Extract the [x, y] coordinate from the center of the cell holding the provided text.  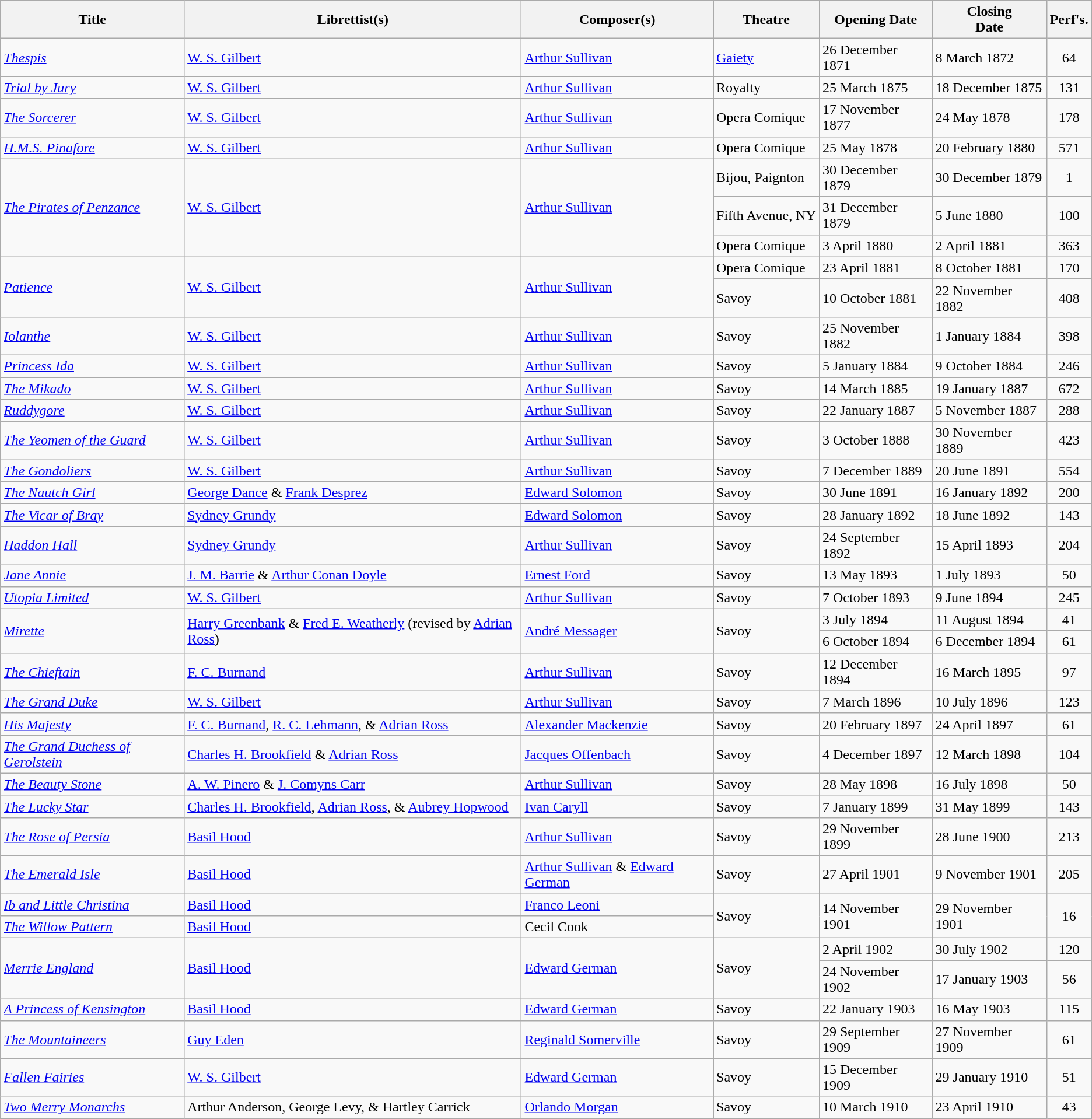
The Chieftain [92, 672]
1 [1069, 177]
The Grand Duchess of Gerolstein [92, 754]
The Pirates of Penzance [92, 208]
5 June 1880 [989, 216]
The Grand Duke [92, 702]
A Princess of Kensington [92, 1009]
6 October 1894 [876, 642]
131 [1069, 88]
26 December 1871 [876, 57]
Thespis [92, 57]
3 October 1888 [876, 441]
25 March 1875 [876, 88]
The Sorcerer [92, 118]
Ivan Caryll [617, 807]
Alexander Mackenzie [617, 724]
17 November 1877 [876, 118]
25 May 1878 [876, 148]
30 November 1889 [989, 441]
100 [1069, 216]
Trial by Jury [92, 88]
Royalty [766, 88]
104 [1069, 754]
Ruddygore [92, 411]
Ernest Ford [617, 575]
8 March 1872 [989, 57]
25 November 1882 [876, 336]
204 [1069, 545]
20 June 1891 [989, 471]
3 July 1894 [876, 620]
28 June 1900 [989, 837]
The Lucky Star [92, 807]
28 May 1898 [876, 784]
Ib and Little Christina [92, 905]
Arthur Sullivan & Edward German [617, 875]
10 July 1896 [989, 702]
20 February 1897 [876, 724]
15 December 1909 [876, 1077]
9 June 1894 [989, 597]
16 May 1903 [989, 1009]
Utopia Limited [92, 597]
Jane Annie [92, 575]
18 June 1892 [989, 515]
F. C. Burnand [353, 672]
The Vicar of Bray [92, 515]
43 [1069, 1107]
Reginald Somerville [617, 1040]
2 April 1881 [989, 246]
Two Merry Monarchs [92, 1107]
5 January 1884 [876, 366]
Franco Leoni [617, 905]
Princess Ida [92, 366]
8 October 1881 [989, 268]
1 January 1884 [989, 336]
The Willow Pattern [92, 927]
7 December 1889 [876, 471]
19 January 1887 [989, 388]
14 March 1885 [876, 388]
The Rose of Persia [92, 837]
Gaiety [766, 57]
Cecil Cook [617, 927]
29 September 1909 [876, 1040]
31 May 1899 [989, 807]
31 December 1879 [876, 216]
51 [1069, 1077]
178 [1069, 118]
7 January 1899 [876, 807]
J. M. Barrie & Arthur Conan Doyle [353, 575]
64 [1069, 57]
3 April 1880 [876, 246]
2 April 1902 [876, 949]
F. C. Burnand, R. C. Lehmann, & Adrian Ross [353, 724]
554 [1069, 471]
The Mountaineers [92, 1040]
10 March 1910 [876, 1107]
The Emerald Isle [92, 875]
His Majesty [92, 724]
Arthur Anderson, George Levy, & Hartley Carrick [353, 1107]
9 November 1901 [989, 875]
20 February 1880 [989, 148]
12 December 1894 [876, 672]
123 [1069, 702]
14 November 1901 [876, 916]
ClosingDate [989, 20]
7 October 1893 [876, 597]
571 [1069, 148]
22 November 1882 [989, 298]
22 January 1903 [876, 1009]
27 April 1901 [876, 875]
George Dance & Frank Desprez [353, 493]
6 December 1894 [989, 642]
Harry Greenbank & Fred E. Weatherly (revised by Adrian Ross) [353, 631]
The Mikado [92, 388]
56 [1069, 979]
Mirette [92, 631]
423 [1069, 441]
9 October 1884 [989, 366]
H.M.S. Pinafore [92, 148]
16 March 1895 [989, 672]
24 May 1878 [989, 118]
5 November 1887 [989, 411]
170 [1069, 268]
115 [1069, 1009]
Jacques Offenbach [617, 754]
245 [1069, 597]
11 August 1894 [989, 620]
Merrie England [92, 968]
Fifth Avenue, NY [766, 216]
23 April 1881 [876, 268]
Patience [92, 287]
24 April 1897 [989, 724]
30 July 1902 [989, 949]
30 June 1891 [876, 493]
7 March 1896 [876, 702]
120 [1069, 949]
27 November 1909 [989, 1040]
Charles H. Brookfield, Adrian Ross, & Aubrey Hopwood [353, 807]
Bijou, Paignton [766, 177]
363 [1069, 246]
246 [1069, 366]
4 December 1897 [876, 754]
Charles H. Brookfield & Adrian Ross [353, 754]
24 September 1892 [876, 545]
Perf's. [1069, 20]
29 November 1899 [876, 837]
The Beauty Stone [92, 784]
97 [1069, 672]
18 December 1875 [989, 88]
28 January 1892 [876, 515]
408 [1069, 298]
23 April 1910 [989, 1107]
288 [1069, 411]
12 March 1898 [989, 754]
Guy Eden [353, 1040]
Iolanthe [92, 336]
29 January 1910 [989, 1077]
Orlando Morgan [617, 1107]
16 [1069, 916]
Haddon Hall [92, 545]
29 November 1901 [989, 916]
The Yeomen of the Guard [92, 441]
Librettist(s) [353, 20]
The Gondoliers [92, 471]
Opening Date [876, 20]
10 October 1881 [876, 298]
The Nautch Girl [92, 493]
17 January 1903 [989, 979]
Composer(s) [617, 20]
213 [1069, 837]
15 April 1893 [989, 545]
398 [1069, 336]
Theatre [766, 20]
24 November 1902 [876, 979]
16 July 1898 [989, 784]
André Messager [617, 631]
22 January 1887 [876, 411]
200 [1069, 493]
Fallen Fairies [92, 1077]
672 [1069, 388]
41 [1069, 620]
1 July 1893 [989, 575]
205 [1069, 875]
A. W. Pinero & J. Comyns Carr [353, 784]
16 January 1892 [989, 493]
Title [92, 20]
13 May 1893 [876, 575]
